Extract the [x, y] coordinate from the center of the cell holding the provided text.  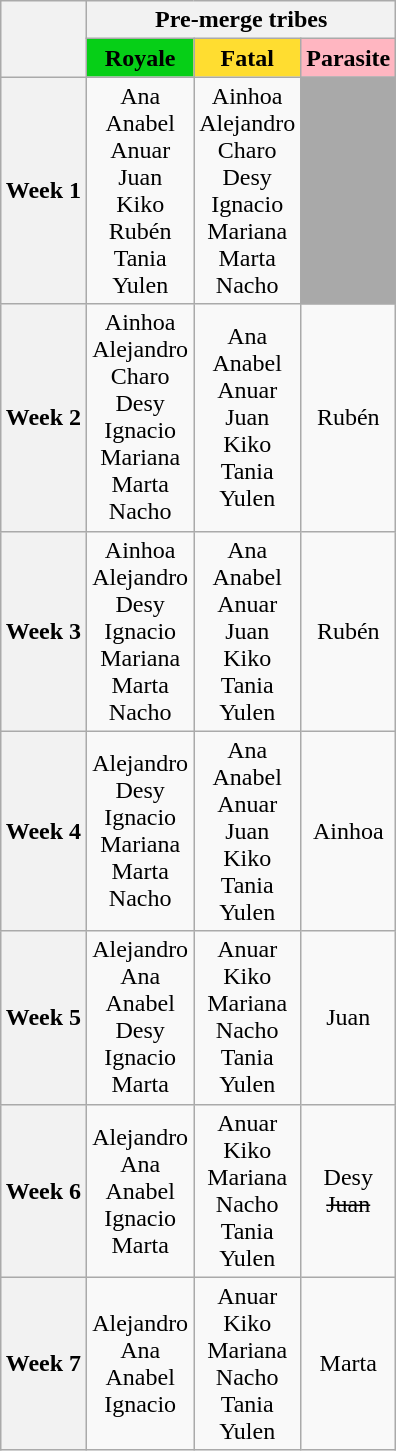
Week 7 [43, 1364]
AlejandroDesyIgnacioMarianaMartaNacho [140, 831]
AlejandroAnaAnabelIgnacio [140, 1364]
Parasite [348, 58]
Week 5 [43, 1018]
Royale [140, 58]
Week 2 [43, 418]
AnaAnabelAnuarJuanKikoRubénTaniaYulen [140, 190]
Pre-merge tribes [242, 20]
Week 4 [43, 831]
Marta [348, 1364]
Week 3 [43, 631]
Juan [348, 1018]
Week 6 [43, 1190]
AinhoaAlejandroDesyIgnacioMarianaMartaNacho [140, 631]
AlejandroAnaAnabelDesyIgnacioMarta [140, 1018]
Ainhoa [348, 831]
Week 1 [43, 190]
DesyJuan [348, 1190]
AlejandroAnaAnabelIgnacioMarta [140, 1190]
Fatal [248, 58]
